Provide the (x, y) coordinate of the cell's center where the given text is located.  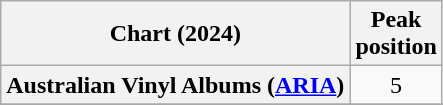
5 (396, 85)
Peakposition (396, 34)
Chart (2024) (176, 34)
Australian Vinyl Albums (ARIA) (176, 85)
